Identify which cell holds the provided text, then report its (x, y) central coordinate. 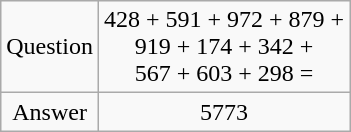
Answer (50, 112)
428 + 591 + 972 + 879 +919 + 174 + 342 +567 + 603 + 298 = (224, 47)
5773 (224, 112)
Question (50, 47)
